Provide the [X, Y] coordinate of the cell's center where the given text is located.  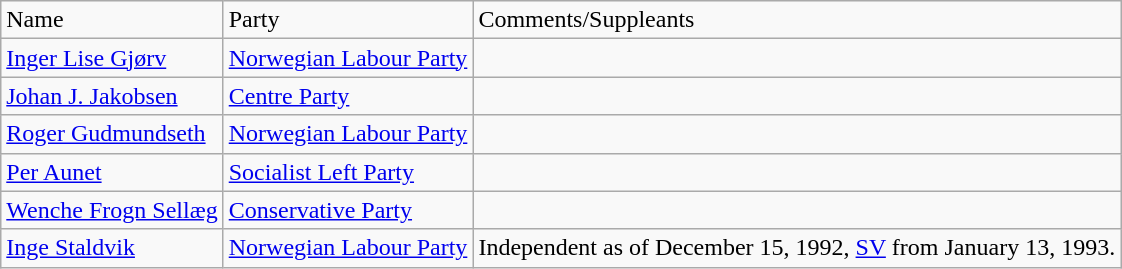
Per Aunet [112, 172]
Inge Staldvik [112, 248]
Party [348, 20]
Independent as of December 15, 1992, SV from January 13, 1993. [797, 248]
Comments/Suppleants [797, 20]
Conservative Party [348, 210]
Wenche Frogn Sellæg [112, 210]
Name [112, 20]
Centre Party [348, 96]
Socialist Left Party [348, 172]
Roger Gudmundseth [112, 134]
Inger Lise Gjørv [112, 58]
Johan J. Jakobsen [112, 96]
